Determine the (X, Y) coordinate at the center of the cell enclosing the given text.  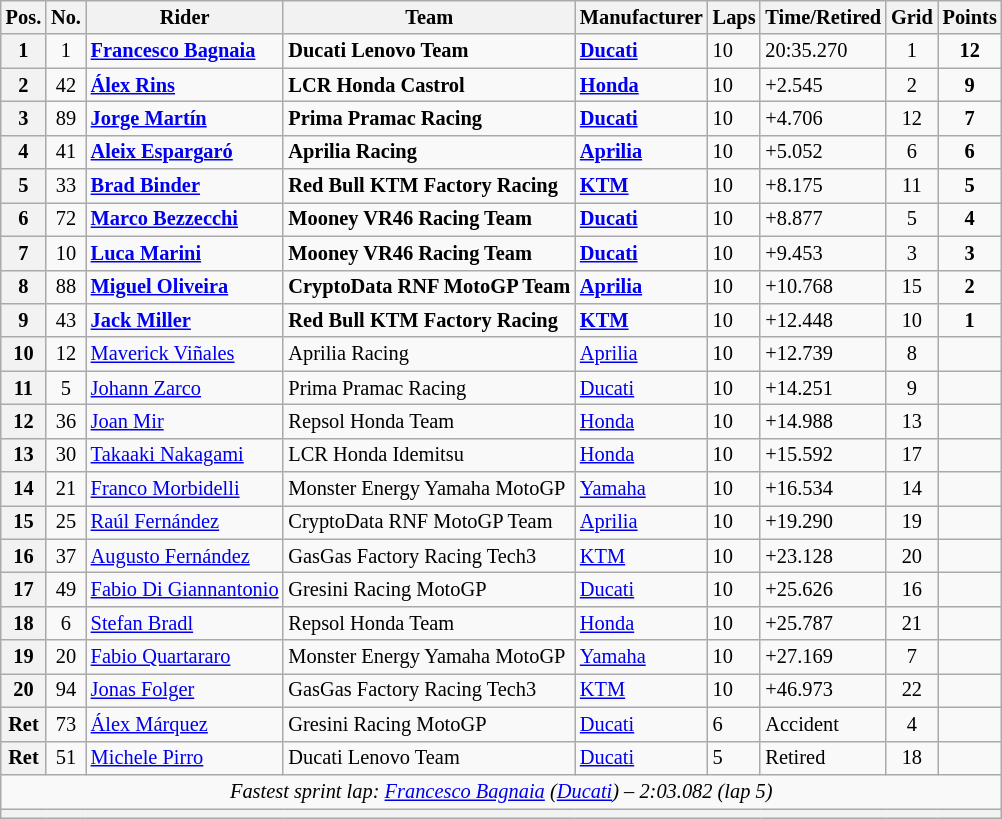
51 (66, 758)
+2.545 (823, 85)
+12.739 (823, 354)
Laps (734, 17)
Jonas Folger (185, 690)
+16.534 (823, 489)
+27.169 (823, 657)
89 (66, 118)
37 (66, 556)
20:35.270 (823, 51)
+9.453 (823, 253)
+25.626 (823, 589)
Stefan Bradl (185, 623)
+25.787 (823, 623)
Jack Miller (185, 320)
Brad Binder (185, 186)
42 (66, 85)
LCR Honda Idemitsu (429, 455)
25 (66, 522)
94 (66, 690)
No. (66, 17)
30 (66, 455)
Takaaki Nakagami (185, 455)
Rider (185, 17)
+15.592 (823, 455)
Marco Bezzecchi (185, 219)
Franco Morbidelli (185, 489)
+4.706 (823, 118)
Johann Zarco (185, 388)
43 (66, 320)
36 (66, 421)
Retired (823, 758)
Accident (823, 724)
Luca Marini (185, 253)
Manufacturer (642, 17)
Miguel Oliveira (185, 287)
Fabio Quartararo (185, 657)
Team (429, 17)
Points (970, 17)
+8.877 (823, 219)
+14.251 (823, 388)
Michele Pirro (185, 758)
Joan Mir (185, 421)
Álex Rins (185, 85)
+12.448 (823, 320)
Álex Márquez (185, 724)
88 (66, 287)
Aleix Espargaró (185, 152)
+5.052 (823, 152)
Fastest sprint lap: Francesco Bagnaia (Ducati) – 2:03.082 (lap 5) (502, 791)
+10.768 (823, 287)
+19.290 (823, 522)
Grid (912, 17)
+46.973 (823, 690)
Fabio Di Giannantonio (185, 589)
Augusto Fernández (185, 556)
Maverick Viñales (185, 354)
49 (66, 589)
+23.128 (823, 556)
Time/Retired (823, 17)
LCR Honda Castrol (429, 85)
+8.175 (823, 186)
41 (66, 152)
73 (66, 724)
+14.988 (823, 421)
22 (912, 690)
Raúl Fernández (185, 522)
72 (66, 219)
Jorge Martín (185, 118)
33 (66, 186)
Pos. (24, 17)
Francesco Bagnaia (185, 51)
